Scan for the cell matching the given text and deliver its [x, y] coordinate at center. 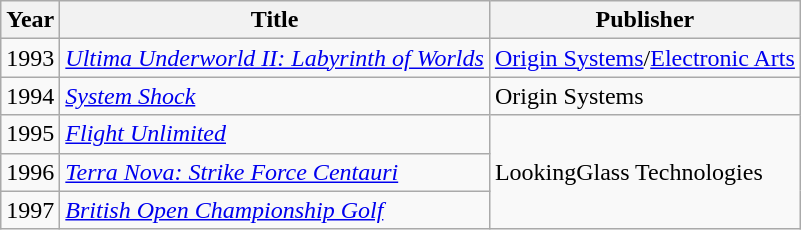
1995 [30, 134]
1993 [30, 58]
LookingGlass Technologies [644, 172]
Year [30, 20]
Origin Systems [644, 96]
Terra Nova: Strike Force Centauri [275, 172]
1994 [30, 96]
Ultima Underworld II: Labyrinth of Worlds [275, 58]
1997 [30, 210]
Title [275, 20]
Publisher [644, 20]
British Open Championship Golf [275, 210]
Origin Systems/Electronic Arts [644, 58]
1996 [30, 172]
System Shock [275, 96]
Flight Unlimited [275, 134]
